Identify which cell holds the provided text, then report its [x, y] central coordinate. 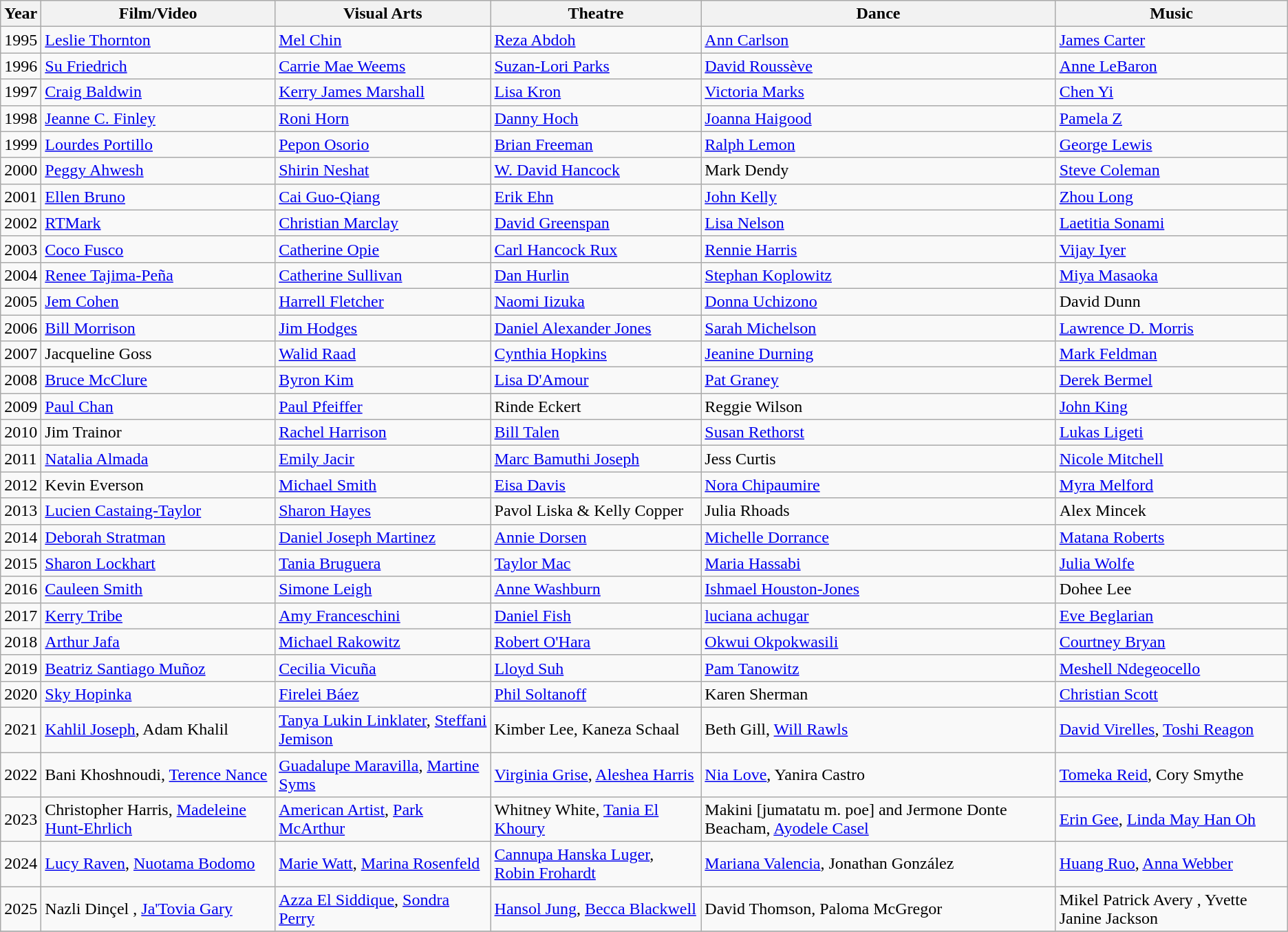
Mariana Valencia, Jonathan González [878, 864]
Nora Chipaumire [878, 485]
Pam Tanowitz [878, 668]
Walid Raad [383, 354]
Erik Ehn [596, 197]
luciana achugar [878, 616]
Brian Freeman [596, 144]
David Virelles, Toshi Reagon [1171, 729]
Nazli Dinçel , Ja'Tovia Gary [158, 909]
Pat Graney [878, 380]
Jem Cohen [158, 301]
Myra Melford [1171, 485]
Nicole Mitchell [1171, 459]
Natalia Almada [158, 459]
Rachel Harrison [383, 433]
Anne LeBaron [1171, 66]
Amy Franceschini [383, 616]
Courtney Bryan [1171, 642]
Tania Bruguera [383, 563]
Marie Watt, Marina Rosenfeld [383, 864]
Steve Coleman [1171, 171]
RTMark [158, 223]
Derek Bermel [1171, 380]
Daniel Fish [596, 616]
Film/Video [158, 14]
1995 [21, 40]
Lucy Raven, Nuotama Bodomo [158, 864]
Michelle Dorrance [878, 537]
Reza Abdoh [596, 40]
Virginia Grise, Aleshea Harris [596, 774]
Laetitia Sonami [1171, 223]
2024 [21, 864]
2004 [21, 275]
Theatre [596, 14]
Su Friedrich [158, 66]
2003 [21, 249]
Lawrence D. Morris [1171, 328]
Victoria Marks [878, 92]
Deborah Stratman [158, 537]
Kerry Tribe [158, 616]
David Thomson, Paloma McGregor [878, 909]
Cauleen Smith [158, 589]
Donna Uchizono [878, 301]
Jim Trainor [158, 433]
Mikel Patrick Avery , Yvette Janine Jackson [1171, 909]
Shirin Neshat [383, 171]
Mark Dendy [878, 171]
Beatriz Santiago Muñoz [158, 668]
Daniel Joseph Martinez [383, 537]
Marc Bamuthi Joseph [596, 459]
Matana Roberts [1171, 537]
Alex Mincek [1171, 511]
Emily Jacir [383, 459]
1996 [21, 66]
Azza El Siddique, Sondra Perry [383, 909]
Rinde Eckert [596, 407]
Reggie Wilson [878, 407]
Joanna Haigood [878, 118]
Danny Hoch [596, 118]
2014 [21, 537]
2000 [21, 171]
Dan Hurlin [596, 275]
Kimber Lee, Kaneza Schaal [596, 729]
2023 [21, 820]
Pepon Osorio [383, 144]
Pavol Liska & Kelly Copper [596, 511]
Kahlil Joseph, Adam Khalil [158, 729]
Michael Smith [383, 485]
Huang Ruo, Anna Webber [1171, 864]
Okwui Okpokwasili [878, 642]
2009 [21, 407]
Jess Curtis [878, 459]
Kevin Everson [158, 485]
Kerry James Marshall [383, 92]
Maria Hassabi [878, 563]
Craig Baldwin [158, 92]
Guadalupe Maravilla, Martine Syms [383, 774]
Jim Hodges [383, 328]
1999 [21, 144]
Harrell Fletcher [383, 301]
Mark Feldman [1171, 354]
Year [21, 14]
Dance [878, 14]
Christian Marclay [383, 223]
Catherine Sullivan [383, 275]
Phil Soltanoff [596, 694]
Roni Horn [383, 118]
Lisa Kron [596, 92]
Simone Leigh [383, 589]
Daniel Alexander Jones [596, 328]
Firelei Báez [383, 694]
Stephan Koplowitz [878, 275]
Karen Sherman [878, 694]
Ralph Lemon [878, 144]
Eisa Davis [596, 485]
Rennie Harris [878, 249]
David Roussève [878, 66]
Vijay Iyer [1171, 249]
2022 [21, 774]
2020 [21, 694]
Leslie Thornton [158, 40]
Bill Morrison [158, 328]
Ann Carlson [878, 40]
Cecilia Vicuña [383, 668]
John Kelly [878, 197]
Whitney White, Tania El Khoury [596, 820]
2013 [21, 511]
Taylor Mac [596, 563]
2015 [21, 563]
2012 [21, 485]
Ellen Bruno [158, 197]
Cannupa Hanska Luger, Robin Frohardt [596, 864]
Sky Hopinka [158, 694]
Lisa Nelson [878, 223]
2016 [21, 589]
Miya Masaoka [1171, 275]
Carrie Mae Weems [383, 66]
Jeanine Durning [878, 354]
Zhou Long [1171, 197]
Lisa D'Amour [596, 380]
Mel Chin [383, 40]
Bill Talen [596, 433]
2007 [21, 354]
Beth Gill, Will Rawls [878, 729]
2021 [21, 729]
Renee Tajima-Peña [158, 275]
Cai Guo-Qiang [383, 197]
Lourdes Portillo [158, 144]
Chen Yi [1171, 92]
Bruce McClure [158, 380]
John King [1171, 407]
Jacqueline Goss [158, 354]
Sharon Hayes [383, 511]
Annie Dorsen [596, 537]
Eve Beglarian [1171, 616]
Meshell Ndegeocello [1171, 668]
2008 [21, 380]
2006 [21, 328]
Hansol Jung, Becca Blackwell [596, 909]
Naomi Iizuka [596, 301]
Visual Arts [383, 14]
1997 [21, 92]
2001 [21, 197]
Anne Washburn [596, 589]
Julia Wolfe [1171, 563]
Tanya Lukin Linklater, Steffani Jemison [383, 729]
2011 [21, 459]
2025 [21, 909]
James Carter [1171, 40]
Sharon Lockhart [158, 563]
Jeanne C. Finley [158, 118]
W. David Hancock [596, 171]
Christopher Harris, Madeleine Hunt-Ehrlich [158, 820]
2018 [21, 642]
Pamela Z [1171, 118]
Christian Scott [1171, 694]
Lloyd Suh [596, 668]
2002 [21, 223]
Byron Kim [383, 380]
Coco Fusco [158, 249]
American Artist, Park McArthur [383, 820]
2010 [21, 433]
2017 [21, 616]
Bani Khoshnoudi, Terence Nance [158, 774]
Paul Chan [158, 407]
Catherine Opie [383, 249]
Arthur Jafa [158, 642]
Susan Rethorst [878, 433]
Lucien Castaing-Taylor [158, 511]
Suzan-Lori Parks [596, 66]
Cynthia Hopkins [596, 354]
1998 [21, 118]
Dohee Lee [1171, 589]
George Lewis [1171, 144]
Michael Rakowitz [383, 642]
2005 [21, 301]
Julia Rhoads [878, 511]
Lukas Ligeti [1171, 433]
Nia Love, Yanira Castro [878, 774]
Carl Hancock Rux [596, 249]
Ishmael Houston-Jones [878, 589]
Makini [jumatatu m. poe] and Jermone Donte Beacham, Ayodele Casel [878, 820]
Peggy Ahwesh [158, 171]
2019 [21, 668]
Erin Gee, Linda May Han Oh [1171, 820]
Music [1171, 14]
David Greenspan [596, 223]
Tomeka Reid, Cory Smythe [1171, 774]
Paul Pfeiffer [383, 407]
Sarah Michelson [878, 328]
David Dunn [1171, 301]
Robert O'Hara [596, 642]
